Search for the cell housing the specified text and yield its [x, y] center coordinate. 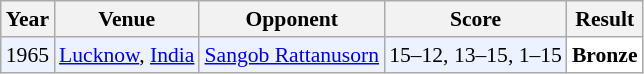
Sangob Rattanusorn [292, 55]
Score [476, 19]
Lucknow, India [126, 55]
Opponent [292, 19]
Venue [126, 19]
Bronze [605, 55]
15–12, 13–15, 1–15 [476, 55]
1965 [28, 55]
Result [605, 19]
Year [28, 19]
